Scan for the cell matching the given text and deliver its (x, y) coordinate at center. 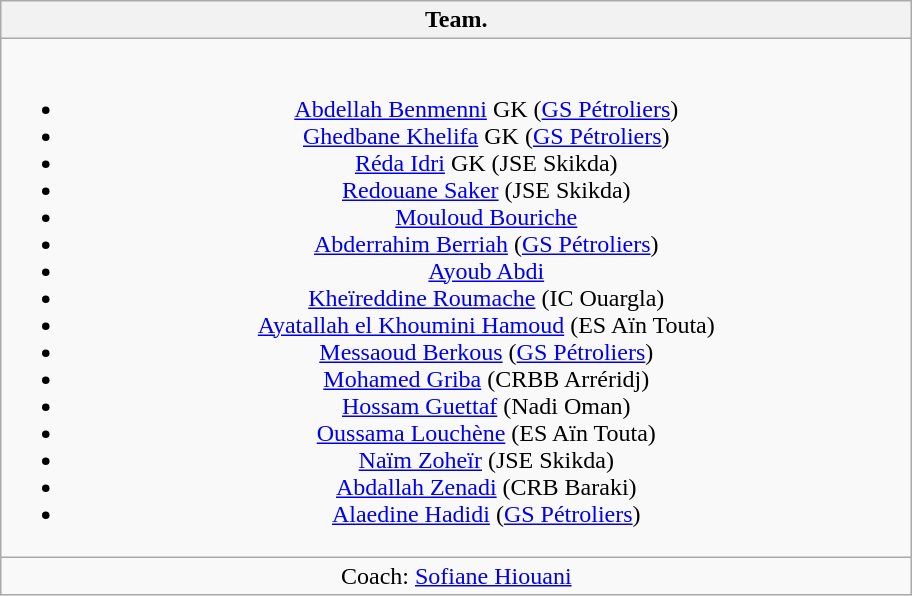
Team. (456, 20)
Coach: Sofiane Hiouani (456, 576)
